Return [X, Y] of the center of cell containing provided text 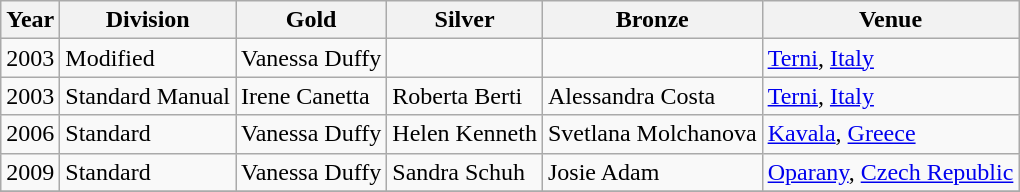
Josie Adam [652, 172]
Roberta Berti [465, 96]
Venue [890, 20]
Helen Kenneth [465, 134]
Sandra Schuh [465, 172]
Svetlana Molchanova [652, 134]
2009 [30, 172]
Year [30, 20]
Gold [312, 20]
Division [148, 20]
Silver [465, 20]
Irene Canetta [312, 96]
2006 [30, 134]
Standard Manual [148, 96]
Bronze [652, 20]
Alessandra Costa [652, 96]
Kavala, Greece [890, 134]
Oparany, Czech Republic [890, 172]
Modified [148, 58]
